Return [x, y] of the center of cell containing provided text 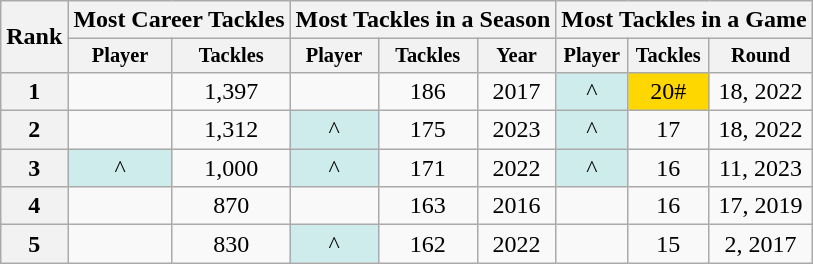
830 [231, 244]
Rank [34, 37]
163 [428, 206]
17 [668, 130]
Most Tackles in a Season [423, 20]
2017 [516, 91]
175 [428, 130]
11, 2023 [760, 168]
2 [34, 130]
186 [428, 91]
2, 2017 [760, 244]
1,397 [231, 91]
162 [428, 244]
15 [668, 244]
870 [231, 206]
2023 [516, 130]
1,312 [231, 130]
Round [760, 56]
Most Career Tackles [179, 20]
17, 2019 [760, 206]
Most Tackles in a Game [684, 20]
20# [668, 91]
Year [516, 56]
4 [34, 206]
171 [428, 168]
1,000 [231, 168]
2016 [516, 206]
3 [34, 168]
1 [34, 91]
5 [34, 244]
